Scan for the cell matching the given text and deliver its (X, Y) coordinate at center. 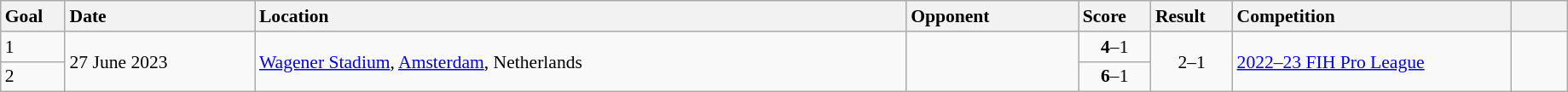
2–1 (1192, 61)
Competition (1373, 16)
Wagener Stadium, Amsterdam, Netherlands (581, 61)
Opponent (992, 16)
Result (1192, 16)
6–1 (1115, 77)
Date (159, 16)
2022–23 FIH Pro League (1373, 61)
Score (1115, 16)
2 (33, 77)
1 (33, 47)
4–1 (1115, 47)
Goal (33, 16)
Location (581, 16)
27 June 2023 (159, 61)
